Extract the [x, y] coordinate from the center of the cell holding the provided text.  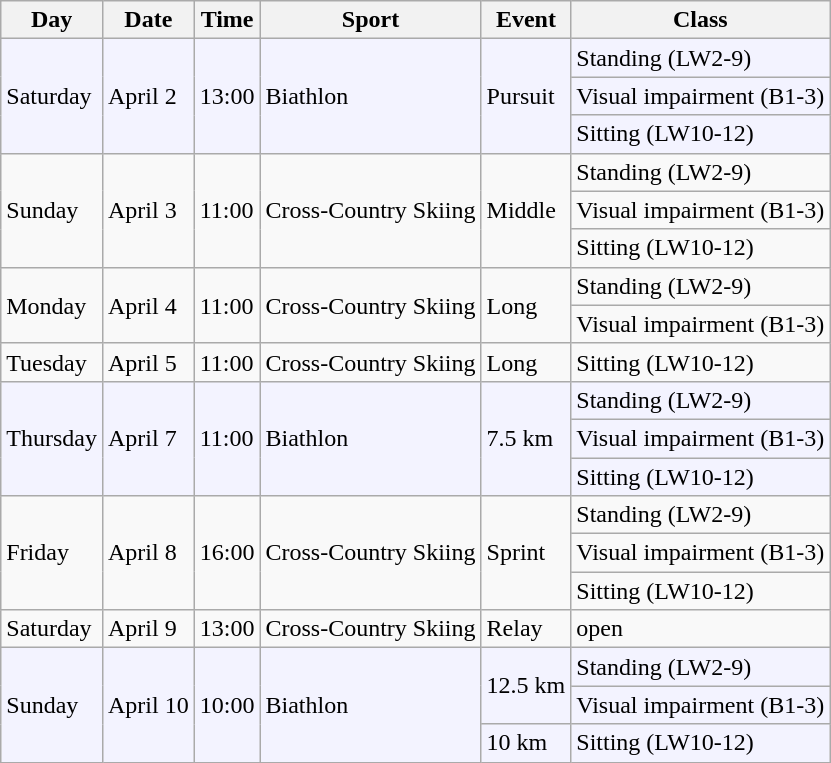
Monday [52, 305]
Thursday [52, 438]
Sprint [526, 553]
12.5 km [526, 686]
April 2 [148, 96]
Sport [370, 20]
7.5 km [526, 438]
April 3 [148, 210]
open [700, 629]
16:00 [227, 553]
Middle [526, 210]
April 10 [148, 705]
April 8 [148, 553]
Date [148, 20]
April 5 [148, 362]
Pursuit [526, 96]
Friday [52, 553]
April 9 [148, 629]
Relay [526, 629]
April 7 [148, 438]
Tuesday [52, 362]
Event [526, 20]
Day [52, 20]
10 km [526, 743]
Time [227, 20]
Class [700, 20]
April 4 [148, 305]
10:00 [227, 705]
